Search for the cell housing the specified text and yield its [X, Y] center coordinate. 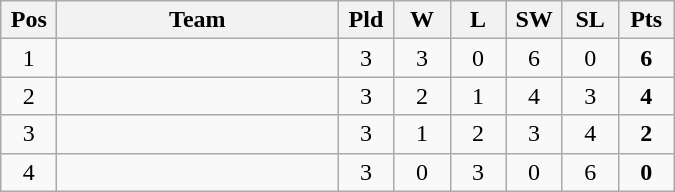
Pts [646, 20]
Pos [29, 20]
Pld [366, 20]
L [478, 20]
SW [534, 20]
W [422, 20]
Team [198, 20]
SL [590, 20]
